Detect which cell encompasses the target text, then output its [x, y] center coordinate. 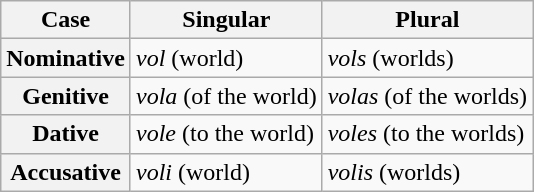
vol (world) [226, 58]
Accusative [66, 172]
vole (to the world) [226, 134]
volis (worlds) [427, 172]
Dative [66, 134]
vola (of the world) [226, 96]
Singular [226, 20]
voles (to the worlds) [427, 134]
Nominative [66, 58]
Case [66, 20]
vols (worlds) [427, 58]
volas (of the worlds) [427, 96]
Plural [427, 20]
Genitive [66, 96]
voli (world) [226, 172]
